Output the [X, Y] coordinate of the center of the cell containing the given text.  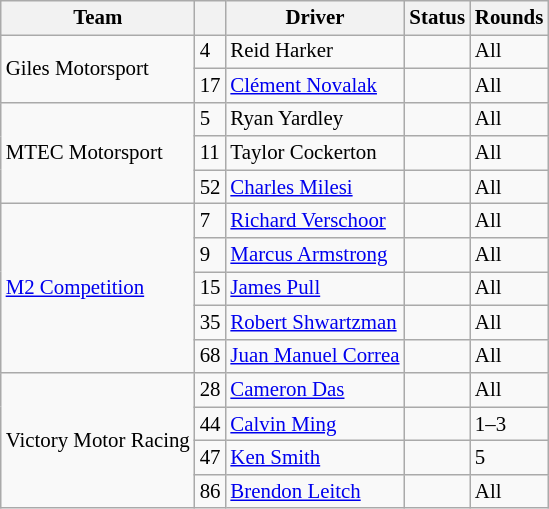
1–3 [509, 424]
M2 Competition [98, 288]
11 [210, 153]
Status [437, 18]
Ryan Yardley [314, 119]
Charles Milesi [314, 187]
Victory Motor Racing [98, 440]
Brendon Leitch [314, 491]
Calvin Ming [314, 424]
Robert Shwartzman [314, 322]
Driver [314, 18]
4 [210, 51]
17 [210, 85]
Richard Verschoor [314, 221]
Giles Motorsport [98, 68]
28 [210, 390]
47 [210, 458]
68 [210, 356]
Ken Smith [314, 458]
Reid Harker [314, 51]
7 [210, 221]
Cameron Das [314, 390]
Rounds [509, 18]
MTEC Motorsport [98, 153]
Clément Novalak [314, 85]
Team [98, 18]
9 [210, 255]
52 [210, 187]
Juan Manuel Correa [314, 356]
15 [210, 288]
86 [210, 491]
Marcus Armstrong [314, 255]
James Pull [314, 288]
44 [210, 424]
Taylor Cockerton [314, 153]
35 [210, 322]
